Output the (X, Y) coordinate of the center of the cell containing the given text.  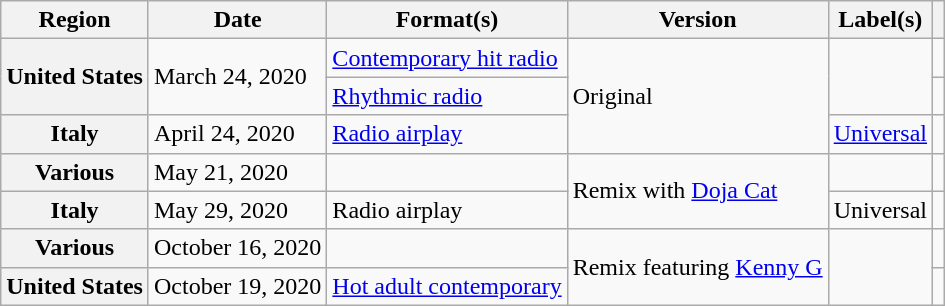
Region (75, 20)
May 29, 2020 (237, 210)
Original (698, 96)
October 19, 2020 (237, 286)
Date (237, 20)
Label(s) (880, 20)
March 24, 2020 (237, 77)
Rhythmic radio (447, 96)
Contemporary hit radio (447, 58)
Remix featuring Kenny G (698, 267)
Version (698, 20)
Remix with Doja Cat (698, 191)
Format(s) (447, 20)
May 21, 2020 (237, 172)
Hot adult contemporary (447, 286)
October 16, 2020 (237, 248)
April 24, 2020 (237, 134)
